Return the [X, Y] coordinate for the center point of the cell that contains the specified text.  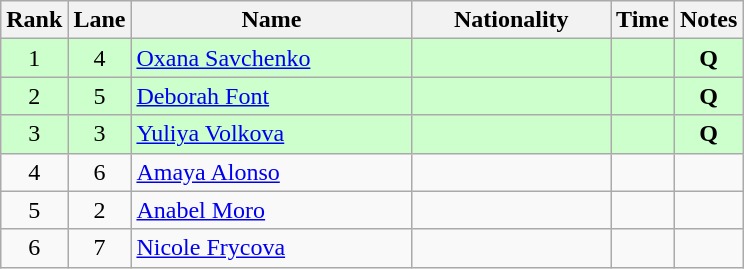
Nicole Frycova [272, 248]
Oxana Savchenko [272, 58]
Nationality [512, 20]
Rank [34, 20]
Anabel Moro [272, 210]
Name [272, 20]
Lane [100, 20]
Yuliya Volkova [272, 134]
Time [643, 20]
1 [34, 58]
Notes [709, 20]
Amaya Alonso [272, 172]
7 [100, 248]
Deborah Font [272, 96]
